Scan for the cell matching the given text and deliver its [x, y] coordinate at center. 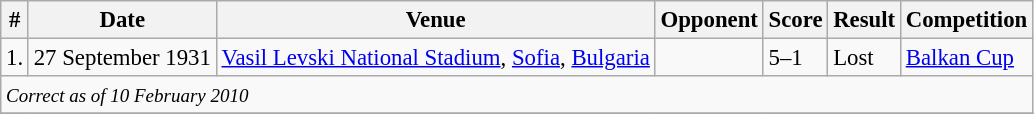
Competition [966, 20]
# [15, 20]
27 September 1931 [122, 58]
Vasil Levski National Stadium, Sofia, Bulgaria [436, 58]
Score [796, 20]
Date [122, 20]
Lost [864, 58]
Correct as of 10 February 2010 [517, 95]
Result [864, 20]
Balkan Cup [966, 58]
5–1 [796, 58]
Venue [436, 20]
1. [15, 58]
Opponent [709, 20]
